Identify which cell holds the provided text, then report its [X, Y] central coordinate. 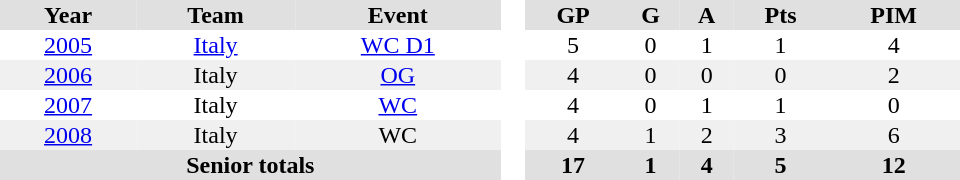
Senior totals [250, 165]
3 [780, 135]
PIM [894, 15]
G [651, 15]
A [707, 15]
2007 [68, 105]
12 [894, 165]
Team [216, 15]
17 [574, 165]
Year [68, 15]
Event [398, 15]
2005 [68, 45]
6 [894, 135]
GP [574, 15]
2006 [68, 75]
Pts [780, 15]
OG [398, 75]
WC D1 [398, 45]
2008 [68, 135]
